Find where the given text appears and provide that cell's center as [X, Y] coordinate. 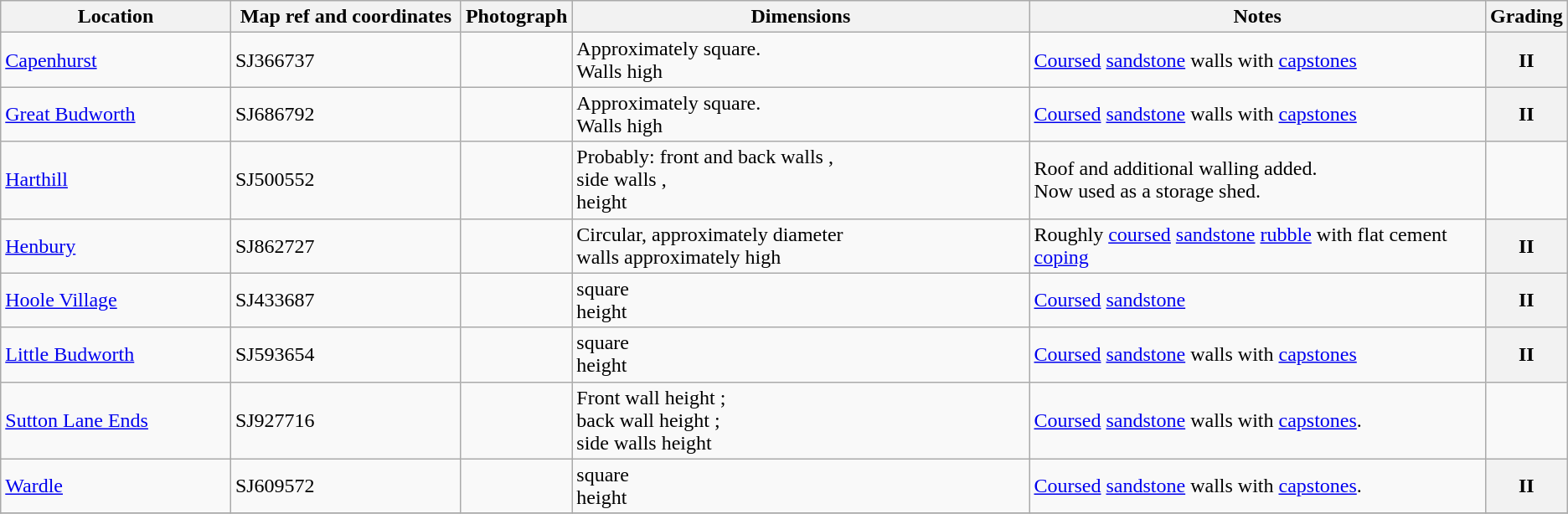
SJ366737 [345, 60]
Location [116, 17]
Little Budworth [116, 355]
SJ593654 [345, 355]
Henbury [116, 246]
Hoole Village [116, 300]
Dimensions [801, 17]
Sutton Lane Ends [116, 420]
Roof and additional walling added.Now used as a storage shed. [1257, 180]
Harthill [116, 180]
Coursed sandstone [1257, 300]
SJ927716 [345, 420]
SJ686792 [345, 114]
SJ500552 [345, 180]
Capenhurst [116, 60]
SJ609572 [345, 486]
Great Budworth [116, 114]
SJ862727 [345, 246]
Roughly coursed sandstone rubble with flat cement coping [1257, 246]
Circular, approximately diameterwalls approximately high [801, 246]
Front wall height ;back wall height ;side walls height [801, 420]
Photograph [516, 17]
SJ433687 [345, 300]
Map ref and coordinates [345, 17]
Grading [1526, 17]
Notes [1257, 17]
Wardle [116, 486]
Probably: front and back walls ,side walls ,height [801, 180]
